Return the [x, y] coordinate for the center point of the cell that contains the specified text.  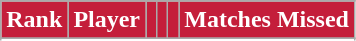
Rank [34, 20]
Matches Missed [267, 20]
Player [107, 20]
